Locate the cell with the specified text and output its [x, y] center coordinate. 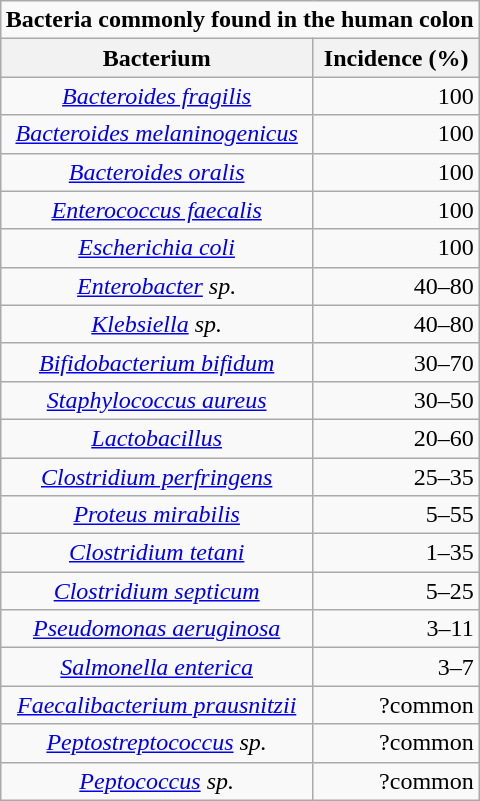
Clostridium tetani [156, 553]
1–35 [396, 553]
3–11 [396, 629]
5–55 [396, 515]
Bacteroides melaninogenicus [156, 134]
Bacterium [156, 58]
5–25 [396, 591]
Salmonella enterica [156, 667]
20–60 [396, 438]
30–70 [396, 362]
Clostridium septicum [156, 591]
Escherichia coli [156, 248]
Bacteroides fragilis [156, 96]
Klebsiella sp. [156, 324]
Enterococcus faecalis [156, 210]
Incidence (%) [396, 58]
Bacteroides oralis [156, 172]
Peptococcus sp. [156, 781]
Peptostreptococcus sp. [156, 743]
Faecalibacterium prausnitzii [156, 705]
Pseudomonas aeruginosa [156, 629]
Lactobacillus [156, 438]
Proteus mirabilis [156, 515]
Bifidobacterium bifidum [156, 362]
25–35 [396, 477]
3–7 [396, 667]
Clostridium perfringens [156, 477]
Bacteria commonly found in the human colon [240, 20]
30–50 [396, 400]
Staphylococcus aureus [156, 400]
Enterobacter sp. [156, 286]
